Find where the given text appears and provide that cell's center as [X, Y] coordinate. 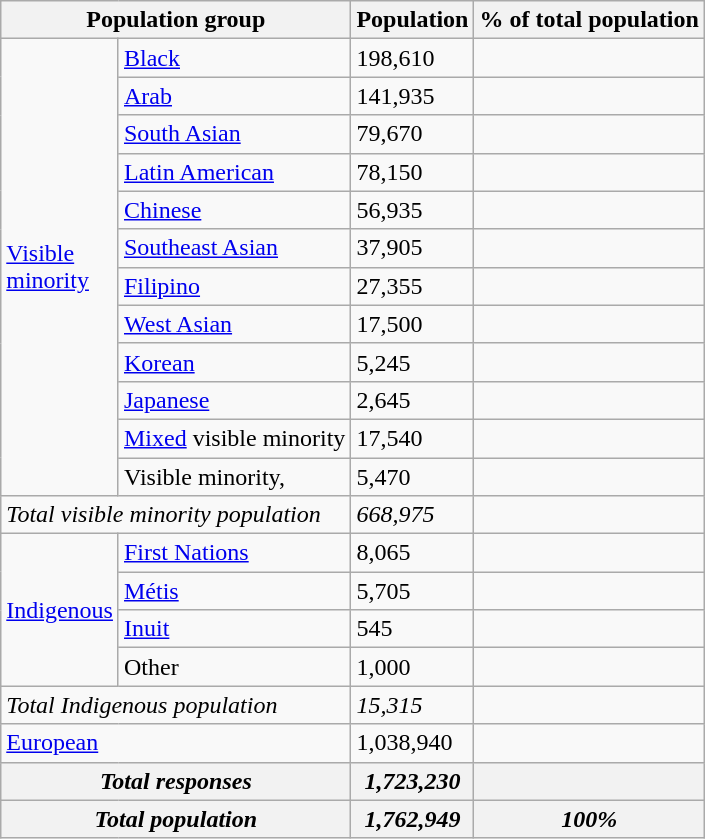
South Asian [234, 134]
Population group [176, 20]
Korean [234, 362]
2,645 [412, 400]
Filipino [234, 286]
8,065 [412, 553]
Visible minority, [234, 477]
Chinese [234, 210]
545 [412, 629]
Population [412, 20]
Indigenous [60, 610]
Mixed visible minority [234, 438]
% of total population [589, 20]
17,540 [412, 438]
Latin American [234, 172]
37,905 [412, 248]
5,705 [412, 591]
27,355 [412, 286]
Black [234, 58]
15,315 [412, 705]
Total responses [176, 781]
Other [234, 667]
5,470 [412, 477]
1,762,949 [412, 819]
5,245 [412, 362]
78,150 [412, 172]
Southeast Asian [234, 248]
1,000 [412, 667]
Total visible minority population [176, 515]
Métis [234, 591]
European [176, 743]
First Nations [234, 553]
668,975 [412, 515]
100% [589, 819]
1,723,230 [412, 781]
Inuit [234, 629]
Total Indigenous population [176, 705]
141,935 [412, 96]
198,610 [412, 58]
79,670 [412, 134]
17,500 [412, 324]
West Asian [234, 324]
Japanese [234, 400]
1,038,940 [412, 743]
Visibleminority [60, 268]
Total population [176, 819]
Arab [234, 96]
56,935 [412, 210]
